Identify which cell holds the provided text, then report its [X, Y] central coordinate. 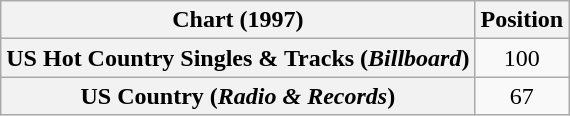
100 [522, 58]
Position [522, 20]
US Hot Country Singles & Tracks (Billboard) [238, 58]
67 [522, 96]
US Country (Radio & Records) [238, 96]
Chart (1997) [238, 20]
